Provide the (x, y) coordinate of the cell's center where the given text is located.  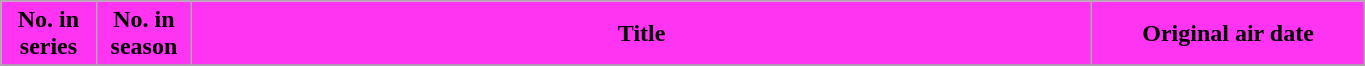
Title (642, 34)
No. inseries (48, 34)
No. inseason (144, 34)
Original air date (1228, 34)
